Search for the cell housing the specified text and yield its [X, Y] center coordinate. 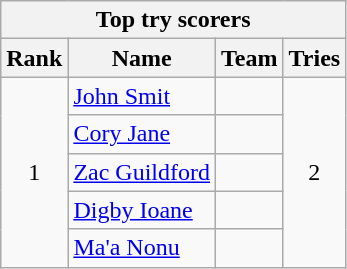
Rank [34, 58]
John Smit [142, 96]
Cory Jane [142, 134]
1 [34, 172]
Name [142, 58]
Digby Ioane [142, 210]
Tries [314, 58]
Zac Guildford [142, 172]
Team [250, 58]
Top try scorers [174, 20]
Ma'a Nonu [142, 248]
2 [314, 172]
